From the cell containing the given text, extract its center point as (x, y) coordinate. 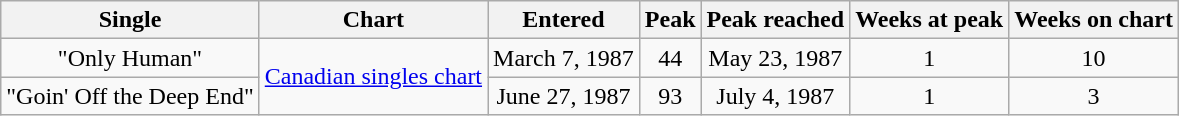
Canadian singles chart (373, 77)
"Only Human" (130, 58)
"Goin' Off the Deep End" (130, 96)
Weeks on chart (1094, 20)
Weeks at peak (930, 20)
Peak (670, 20)
44 (670, 58)
Peak reached (776, 20)
Single (130, 20)
June 27, 1987 (564, 96)
3 (1094, 96)
Chart (373, 20)
93 (670, 96)
July 4, 1987 (776, 96)
10 (1094, 58)
March 7, 1987 (564, 58)
Entered (564, 20)
May 23, 1987 (776, 58)
